Search for the cell housing the specified text and yield its (X, Y) center coordinate. 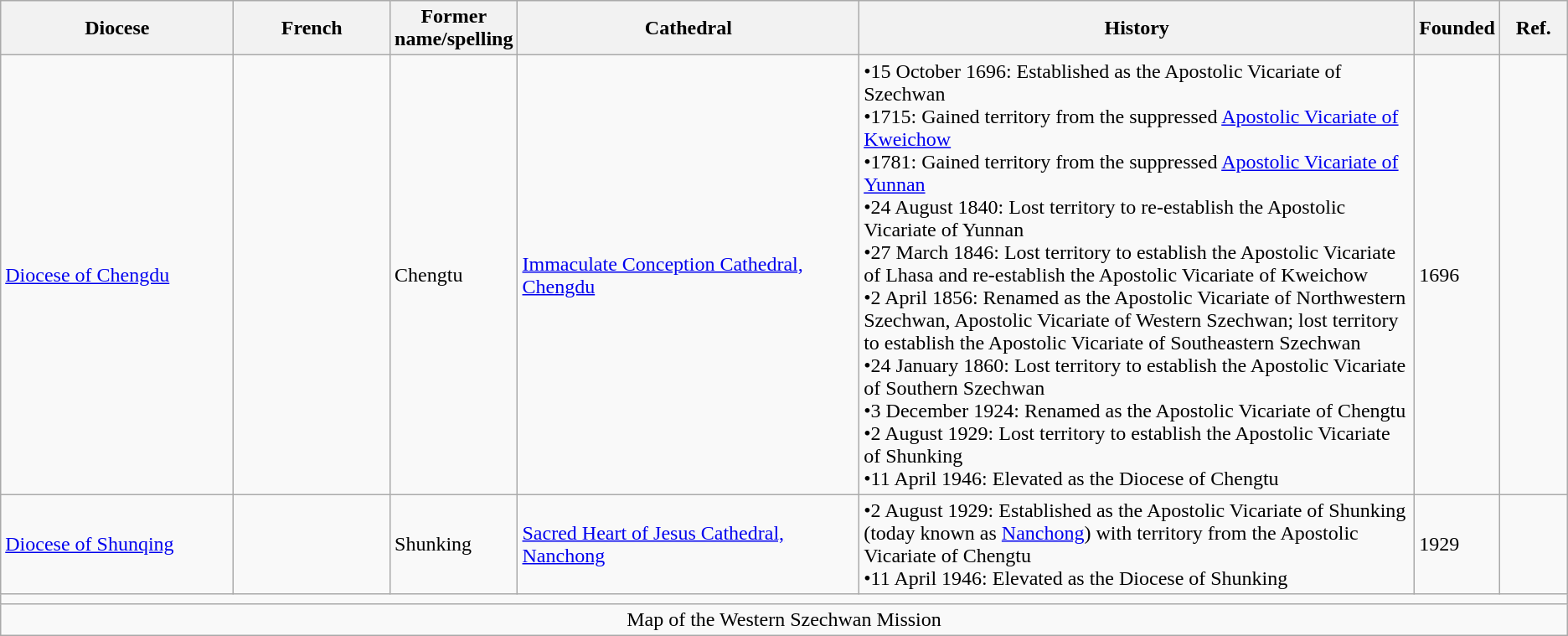
Chengtu (454, 275)
Diocese (117, 28)
History (1137, 28)
Cathedral (689, 28)
Diocese of Shunqing (117, 545)
Diocese of Chengdu (117, 275)
Former name/spelling (454, 28)
1929 (1457, 545)
Founded (1457, 28)
French (312, 28)
Sacred Heart of Jesus Cathedral, Nanchong (689, 545)
Ref. (1533, 28)
1696 (1457, 275)
Shunking (454, 545)
Map of the Western Szechwan Mission (784, 619)
Immaculate Conception Cathedral, Chengdu (689, 275)
